Extract the (X, Y) coordinate from the center of the cell holding the provided text.  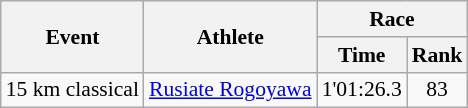
Athlete (230, 36)
Race (392, 19)
83 (438, 90)
Rusiate Rogoyawa (230, 90)
15 km classical (72, 90)
1'01:26.3 (362, 90)
Time (362, 55)
Event (72, 36)
Rank (438, 55)
